Return [X, Y] of the center of cell containing provided text 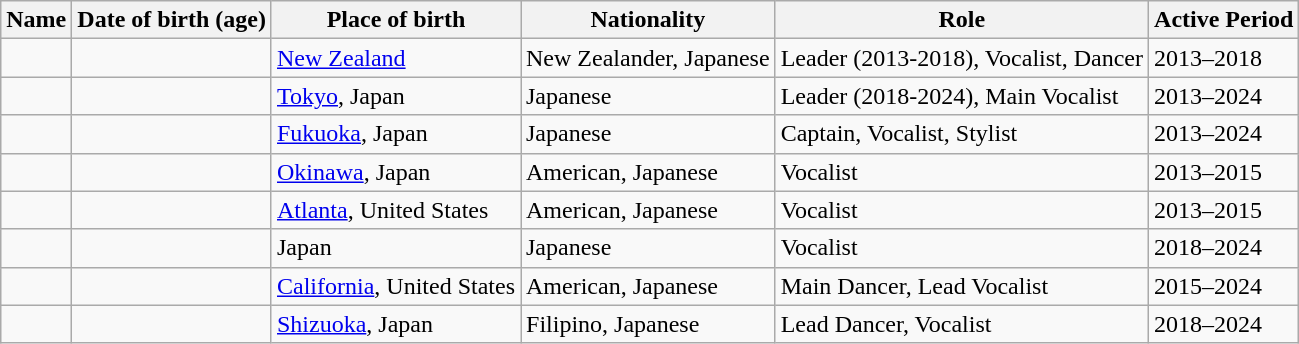
Shizuoka, Japan [396, 324]
Name [36, 20]
Main Dancer, Lead Vocalist [962, 286]
2013–2018 [1224, 58]
Role [962, 20]
California, United States [396, 286]
2015–2024 [1224, 286]
Fukuoka, Japan [396, 134]
Atlanta, United States [396, 210]
Captain, Vocalist, Stylist [962, 134]
Tokyo, Japan [396, 96]
Lead Dancer, Vocalist [962, 324]
Leader (2018-2024), Main Vocalist [962, 96]
Active Period [1224, 20]
Japan [396, 248]
Filipino, Japanese [648, 324]
Nationality [648, 20]
Leader (2013-2018), Vocalist, Dancer [962, 58]
Okinawa, Japan [396, 172]
New Zealander, Japanese [648, 58]
Place of birth [396, 20]
Date of birth (age) [172, 20]
New Zealand [396, 58]
